Locate the cell with the specified text and output its [x, y] center coordinate. 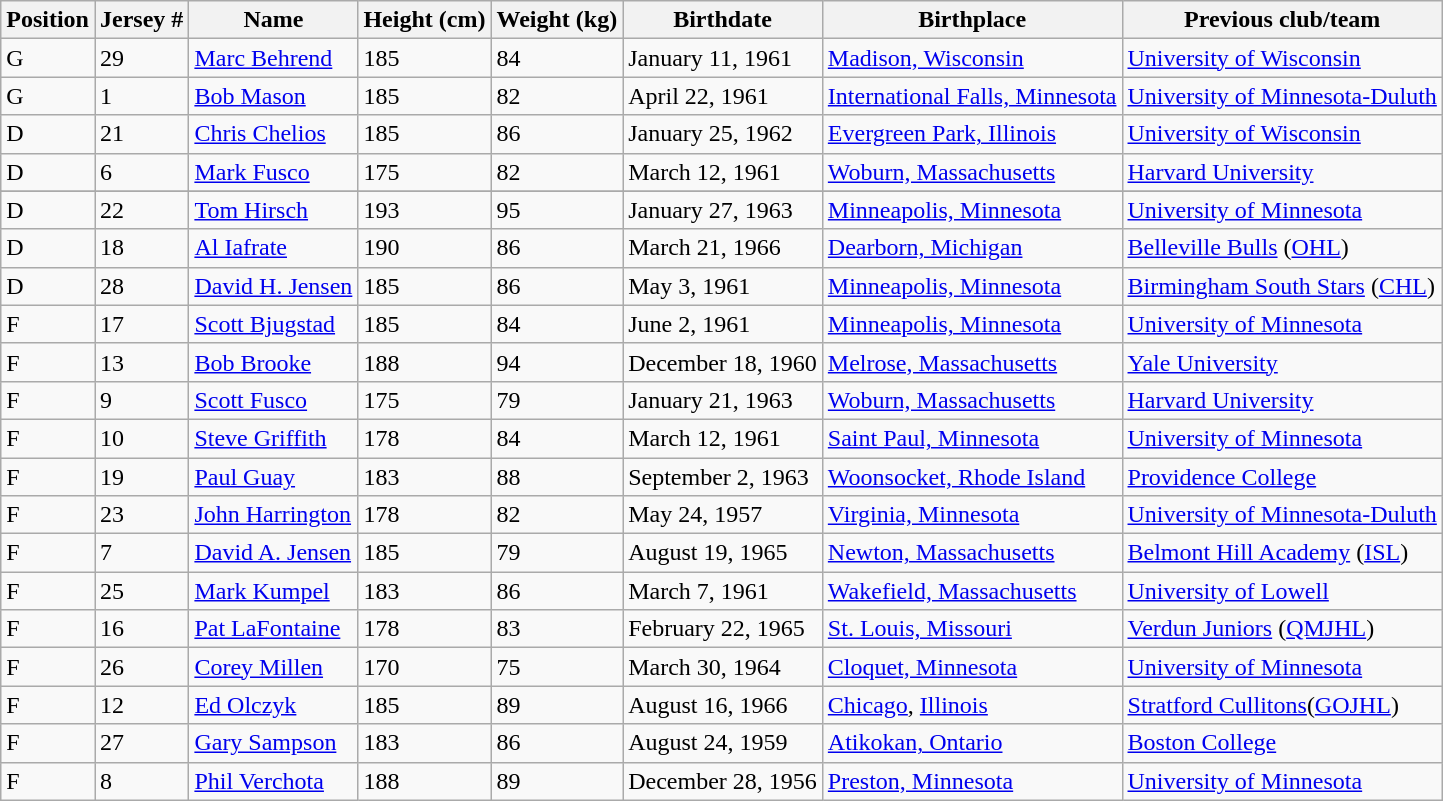
Chicago, Illinois [972, 705]
13 [141, 362]
Dearborn, Michigan [972, 248]
August 19, 1965 [723, 553]
Stratford Cullitons(GOJHL) [1282, 705]
Ed Olczyk [274, 705]
17 [141, 324]
Providence College [1282, 477]
Chris Chelios [274, 134]
10 [141, 438]
12 [141, 705]
Newton, Massachusetts [972, 553]
Scott Bjugstad [274, 324]
6 [141, 172]
June 2, 1961 [723, 324]
Scott Fusco [274, 400]
8 [141, 781]
Previous club/team [1282, 20]
25 [141, 591]
January 11, 1961 [723, 58]
Paul Guay [274, 477]
170 [424, 667]
Verdun Juniors (QMJHL) [1282, 629]
83 [557, 629]
29 [141, 58]
December 28, 1956 [723, 781]
Tom Hirsch [274, 210]
Virginia, Minnesota [972, 515]
Birthplace [972, 20]
January 21, 1963 [723, 400]
Saint Paul, Minnesota [972, 438]
16 [141, 629]
International Falls, Minnesota [972, 96]
John Harrington [274, 515]
Gary Sampson [274, 743]
March 7, 1961 [723, 591]
August 16, 1966 [723, 705]
22 [141, 210]
Boston College [1282, 743]
Wakefield, Massachusetts [972, 591]
August 24, 1959 [723, 743]
Yale University [1282, 362]
St. Louis, Missouri [972, 629]
Height (cm) [424, 20]
Pat LaFontaine [274, 629]
Evergreen Park, Illinois [972, 134]
190 [424, 248]
Mark Kumpel [274, 591]
February 22, 1965 [723, 629]
Melrose, Massachusetts [972, 362]
March 21, 1966 [723, 248]
Corey Millen [274, 667]
1 [141, 96]
94 [557, 362]
27 [141, 743]
December 18, 1960 [723, 362]
26 [141, 667]
Marc Behrend [274, 58]
21 [141, 134]
7 [141, 553]
Name [274, 20]
19 [141, 477]
Belmont Hill Academy (ISL) [1282, 553]
Position [48, 20]
Jersey # [141, 20]
28 [141, 286]
Birthdate [723, 20]
88 [557, 477]
David H. Jensen [274, 286]
January 25, 1962 [723, 134]
193 [424, 210]
March 30, 1964 [723, 667]
9 [141, 400]
75 [557, 667]
January 27, 1963 [723, 210]
18 [141, 248]
Phil Verchota [274, 781]
Bob Mason [274, 96]
September 2, 1963 [723, 477]
Preston, Minnesota [972, 781]
May 24, 1957 [723, 515]
Birmingham South Stars (CHL) [1282, 286]
Weight (kg) [557, 20]
May 3, 1961 [723, 286]
95 [557, 210]
Cloquet, Minnesota [972, 667]
Mark Fusco [274, 172]
Woonsocket, Rhode Island [972, 477]
University of Lowell [1282, 591]
Belleville Bulls (OHL) [1282, 248]
Al Iafrate [274, 248]
David A. Jensen [274, 553]
Bob Brooke [274, 362]
April 22, 1961 [723, 96]
Madison, Wisconsin [972, 58]
Steve Griffith [274, 438]
Atikokan, Ontario [972, 743]
23 [141, 515]
